Extract the (x, y) coordinate from the center of the cell holding the provided text.  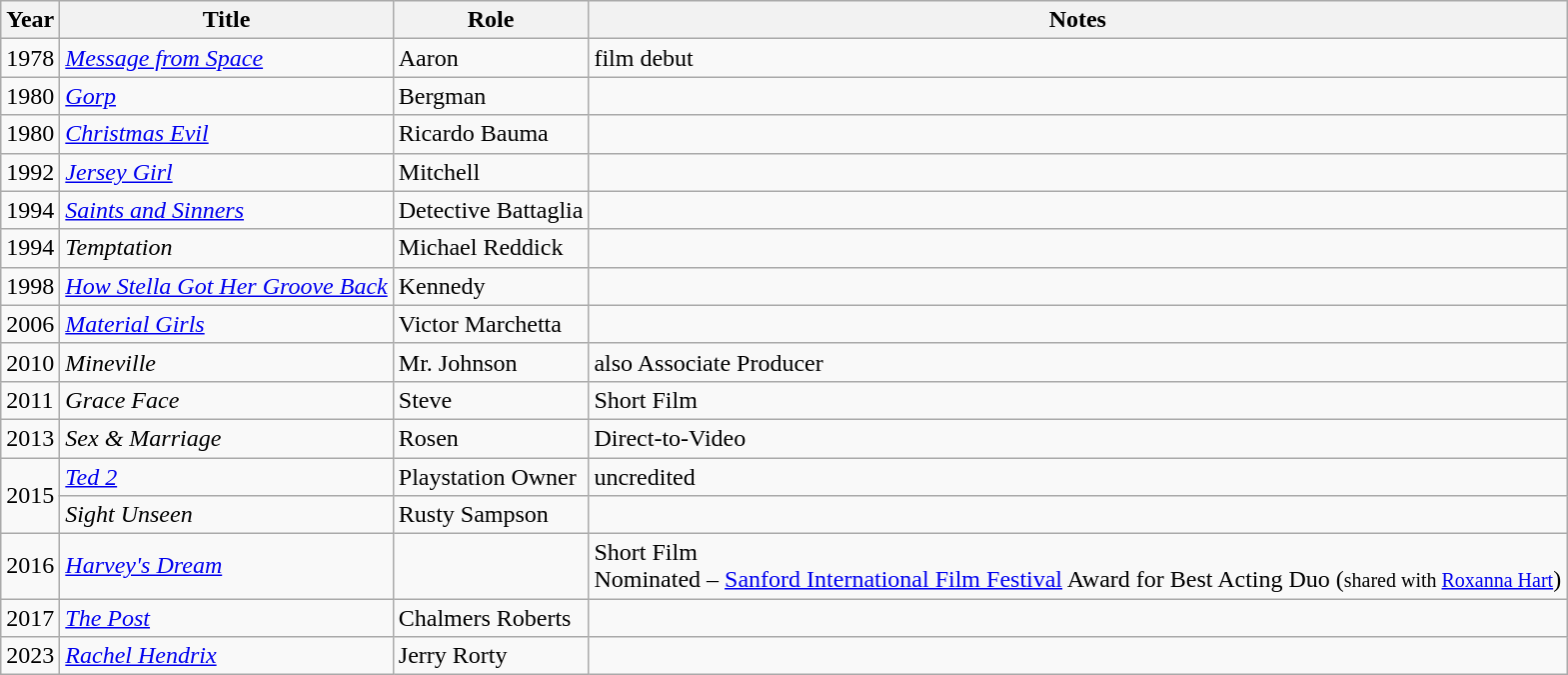
2011 (30, 400)
1978 (30, 58)
Chalmers Roberts (491, 618)
Role (491, 20)
Harvey's Dream (226, 566)
also Associate Producer (1077, 362)
film debut (1077, 58)
Ted 2 (226, 477)
Sex & Marriage (226, 438)
2023 (30, 656)
2010 (30, 362)
Mr. Johnson (491, 362)
The Post (226, 618)
Message from Space (226, 58)
Mineville (226, 362)
Detective Battaglia (491, 210)
Sight Unseen (226, 515)
2015 (30, 496)
1992 (30, 172)
Short FilmNominated – Sanford International Film Festival Award for Best Acting Duo (shared with Roxanna Hart) (1077, 566)
Direct-to-Video (1077, 438)
How Stella Got Her Groove Back (226, 286)
2016 (30, 566)
Material Girls (226, 324)
Jersey Girl (226, 172)
Christmas Evil (226, 134)
2006 (30, 324)
1998 (30, 286)
2017 (30, 618)
Michael Reddick (491, 248)
Aaron (491, 58)
Rachel Hendrix (226, 656)
Mitchell (491, 172)
uncredited (1077, 477)
Jerry Rorty (491, 656)
Saints and Sinners (226, 210)
Steve (491, 400)
Ricardo Bauma (491, 134)
Bergman (491, 96)
2013 (30, 438)
Notes (1077, 20)
Title (226, 20)
Temptation (226, 248)
Rosen (491, 438)
Short Film (1077, 400)
Gorp (226, 96)
Kennedy (491, 286)
Grace Face (226, 400)
Victor Marchetta (491, 324)
Year (30, 20)
Playstation Owner (491, 477)
Rusty Sampson (491, 515)
